From the cell containing the given text, extract its center point as (x, y) coordinate. 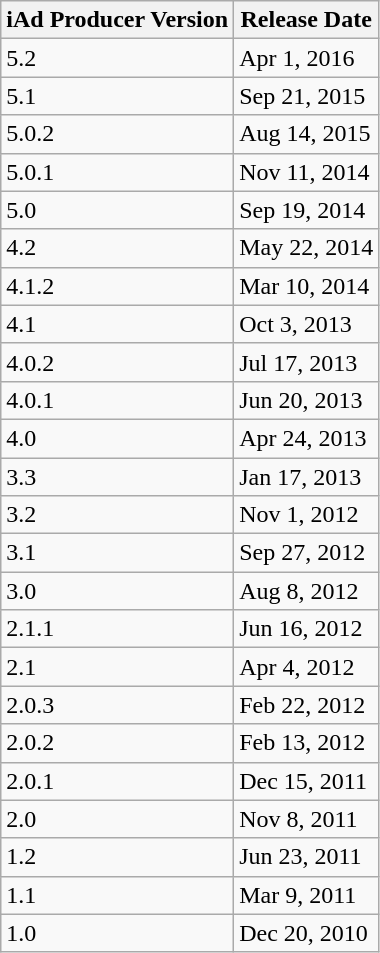
Aug 14, 2015 (306, 134)
1.2 (118, 857)
Apr 4, 2012 (306, 667)
2.1 (118, 667)
Oct 3, 2013 (306, 324)
Jun 23, 2011 (306, 857)
Release Date (306, 20)
4.0 (118, 438)
1.1 (118, 895)
5.1 (118, 96)
Mar 9, 2011 (306, 895)
2.0.2 (118, 743)
Aug 8, 2012 (306, 591)
5.0.2 (118, 134)
Nov 11, 2014 (306, 172)
4.0.2 (118, 362)
4.2 (118, 248)
2.0 (118, 819)
2.0.3 (118, 705)
3.1 (118, 553)
Jan 17, 2013 (306, 477)
5.0 (118, 210)
Apr 24, 2013 (306, 438)
Mar 10, 2014 (306, 286)
Dec 20, 2010 (306, 933)
2.1.1 (118, 629)
3.3 (118, 477)
Nov 8, 2011 (306, 819)
Feb 13, 2012 (306, 743)
Nov 1, 2012 (306, 515)
Jul 17, 2013 (306, 362)
iAd Producer Version (118, 20)
Jun 16, 2012 (306, 629)
Sep 19, 2014 (306, 210)
Sep 21, 2015 (306, 96)
2.0.1 (118, 781)
Sep 27, 2012 (306, 553)
Feb 22, 2012 (306, 705)
3.0 (118, 591)
4.0.1 (118, 400)
Dec 15, 2011 (306, 781)
4.1 (118, 324)
5.2 (118, 58)
3.2 (118, 515)
4.1.2 (118, 286)
1.0 (118, 933)
Jun 20, 2013 (306, 400)
Apr 1, 2016 (306, 58)
5.0.1 (118, 172)
May 22, 2014 (306, 248)
